Output the (X, Y) coordinate of the center of the cell containing the given text.  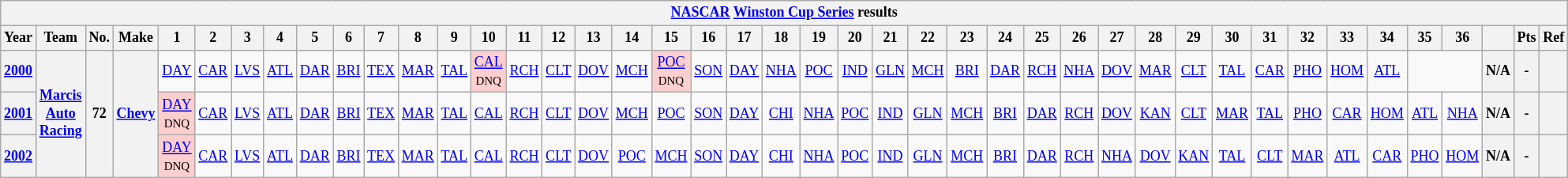
33 (1347, 38)
30 (1232, 38)
21 (891, 38)
24 (1006, 38)
3 (248, 38)
17 (745, 38)
16 (709, 38)
20 (855, 38)
36 (1462, 38)
31 (1270, 38)
23 (967, 38)
26 (1079, 38)
13 (594, 38)
11 (524, 38)
25 (1042, 38)
8 (418, 38)
1 (177, 38)
4 (280, 38)
27 (1117, 38)
POCDNQ (671, 71)
Team (60, 38)
Make (136, 38)
7 (381, 38)
NASCAR Winston Cup Series results (785, 13)
No. (99, 38)
2001 (19, 114)
6 (349, 38)
2000 (19, 71)
72 (99, 114)
12 (559, 38)
35 (1424, 38)
34 (1386, 38)
14 (632, 38)
32 (1307, 38)
Chevy (136, 114)
18 (782, 38)
Ref (1554, 38)
19 (819, 38)
Pts (1527, 38)
2 (213, 38)
9 (454, 38)
10 (488, 38)
5 (314, 38)
CALDNQ (488, 71)
2002 (19, 156)
Year (19, 38)
Marcis Auto Racing (60, 114)
22 (928, 38)
15 (671, 38)
28 (1155, 38)
29 (1194, 38)
